Return [x, y] of the center of cell containing provided text 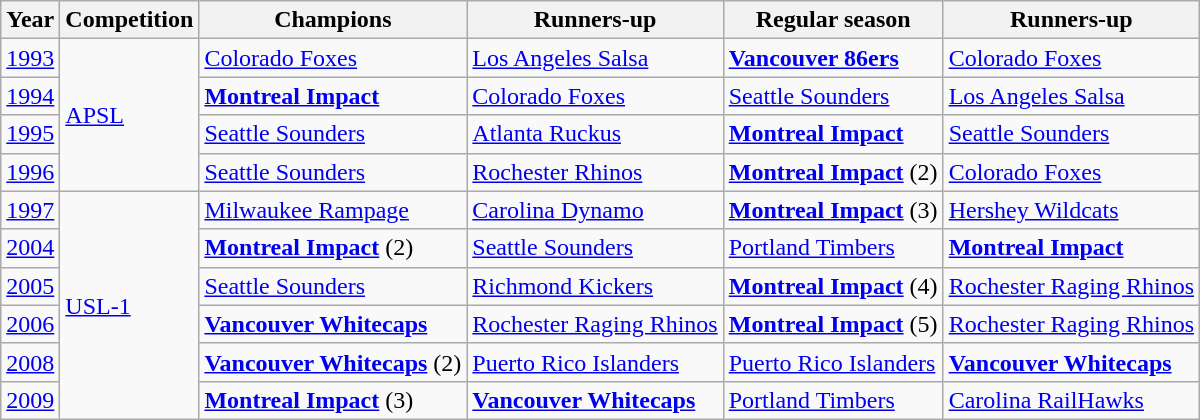
APSL [130, 115]
2005 [30, 286]
Hershey Wildcats [1071, 210]
Montreal Impact (5) [833, 324]
Champions [333, 20]
Milwaukee Rampage [333, 210]
2008 [30, 362]
1997 [30, 210]
Carolina Dynamo [595, 210]
Regular season [833, 20]
Competition [130, 20]
Montreal Impact (4) [833, 286]
2006 [30, 324]
2009 [30, 400]
1993 [30, 58]
Atlanta Ruckus [595, 134]
Rochester Rhinos [595, 172]
Year [30, 20]
Carolina RailHawks [1071, 400]
Vancouver Whitecaps (2) [333, 362]
1994 [30, 96]
2004 [30, 248]
Vancouver 86ers [833, 58]
Richmond Kickers [595, 286]
1995 [30, 134]
1996 [30, 172]
USL-1 [130, 305]
